Return the [X, Y] coordinate for the center point of the cell that contains the specified text.  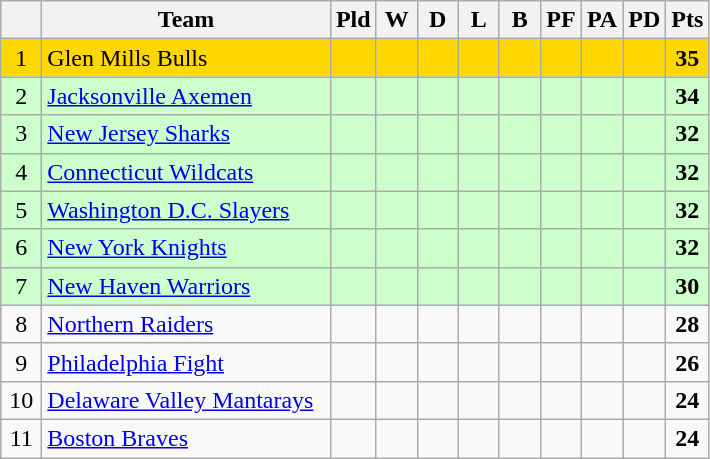
1 [22, 58]
10 [22, 400]
34 [688, 96]
8 [22, 324]
Connecticut Wildcats [186, 172]
New Haven Warriors [186, 286]
D [438, 20]
11 [22, 438]
9 [22, 362]
26 [688, 362]
7 [22, 286]
Delaware Valley Mantarays [186, 400]
35 [688, 58]
W [396, 20]
28 [688, 324]
Northern Raiders [186, 324]
New York Knights [186, 248]
6 [22, 248]
5 [22, 210]
PD [644, 20]
L [478, 20]
Washington D.C. Slayers [186, 210]
New Jersey Sharks [186, 134]
30 [688, 286]
Pld [353, 20]
Team [186, 20]
Boston Braves [186, 438]
4 [22, 172]
2 [22, 96]
B [520, 20]
Philadelphia Fight [186, 362]
Jacksonville Axemen [186, 96]
PF [560, 20]
Glen Mills Bulls [186, 58]
PA [602, 20]
3 [22, 134]
Pts [688, 20]
